Pinpoint the cell where the given text exists, returning its [X, Y] midpoint coordinate. 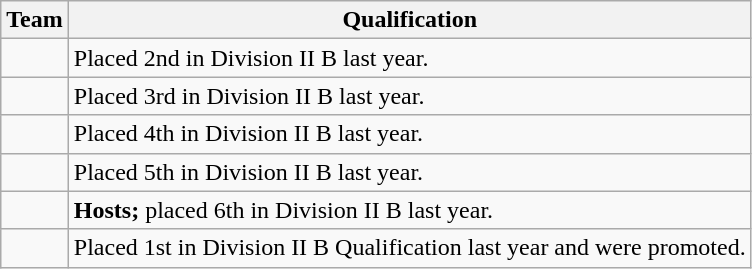
Placed 2nd in Division II B last year. [410, 58]
Placed 5th in Division II B last year. [410, 172]
Hosts; placed 6th in Division II B last year. [410, 210]
Placed 4th in Division II B last year. [410, 134]
Placed 3rd in Division II B last year. [410, 96]
Placed 1st in Division II B Qualification last year and were promoted. [410, 248]
Qualification [410, 20]
Team [35, 20]
